Capture the cell that displays the provided text and extract its [X, Y] central coordinate. 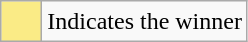
Indicates the winner [145, 22]
